Identify which cell holds the provided text, then report its [x, y] central coordinate. 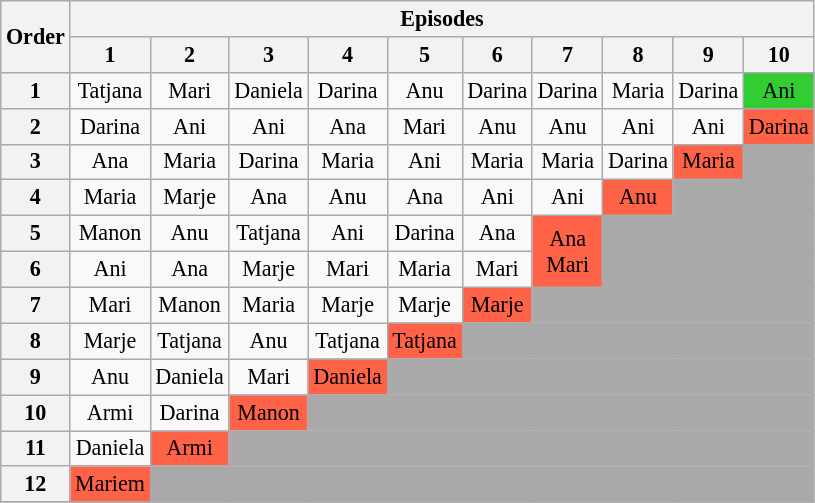
11 [36, 448]
AnaMari [567, 251]
Mariem [110, 484]
12 [36, 484]
Episodes [442, 18]
Order [36, 36]
